Capture the cell that displays the provided text and extract its [x, y] central coordinate. 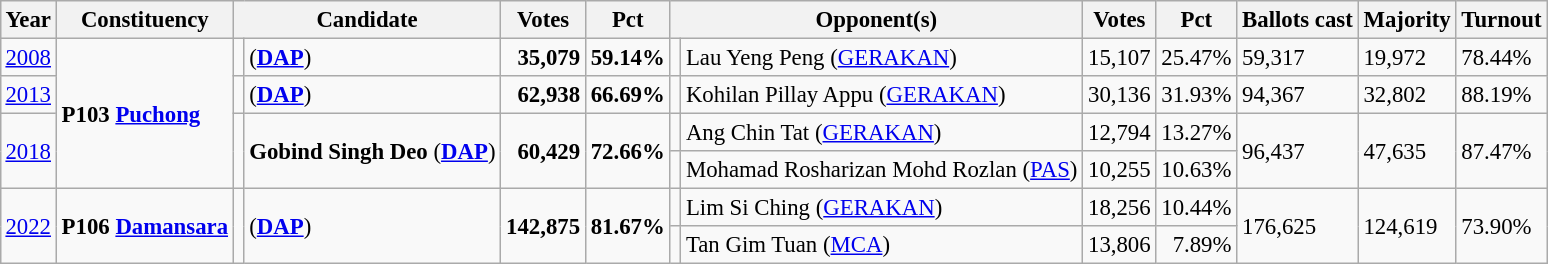
2008 [28, 57]
13,806 [1120, 245]
30,136 [1120, 95]
66.69% [628, 95]
88.19% [1502, 95]
Kohilan Pillay Appu (GERAKAN) [882, 95]
15,107 [1120, 57]
7.89% [1196, 245]
P103 Puchong [144, 113]
Gobind Singh Deo (DAP) [372, 152]
13.27% [1196, 133]
176,625 [1298, 226]
62,938 [544, 95]
10.44% [1196, 208]
87.47% [1502, 152]
Constituency [144, 20]
32,802 [1407, 95]
59,317 [1298, 57]
Lau Yeng Peng (GERAKAN) [882, 57]
124,619 [1407, 226]
19,972 [1407, 57]
31.93% [1196, 95]
142,875 [544, 226]
96,437 [1298, 152]
72.66% [628, 152]
Majority [1407, 20]
10.63% [1196, 170]
2018 [28, 152]
2022 [28, 226]
12,794 [1120, 133]
60,429 [544, 152]
Opponent(s) [876, 20]
73.90% [1502, 226]
2013 [28, 95]
Mohamad Rosharizan Mohd Rozlan (PAS) [882, 170]
P106 Damansara [144, 226]
78.44% [1502, 57]
Turnout [1502, 20]
25.47% [1196, 57]
94,367 [1298, 95]
Tan Gim Tuan (MCA) [882, 245]
81.67% [628, 226]
Ang Chin Tat (GERAKAN) [882, 133]
Year [28, 20]
35,079 [544, 57]
Candidate [366, 20]
47,635 [1407, 152]
59.14% [628, 57]
10,255 [1120, 170]
18,256 [1120, 208]
Lim Si Ching (GERAKAN) [882, 208]
Ballots cast [1298, 20]
